Determine the [x, y] coordinate at the center of the cell enclosing the given text.  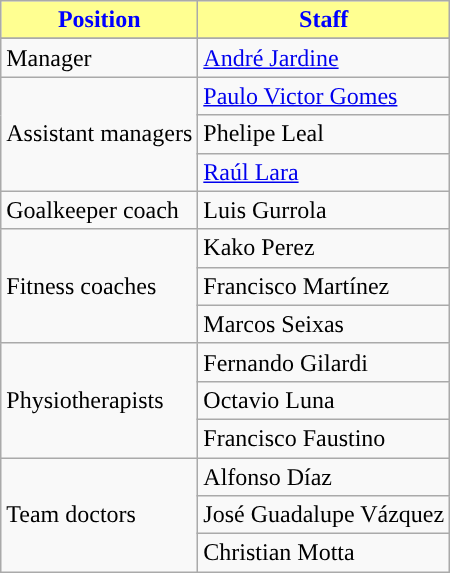
Raúl Lara [324, 172]
Team doctors [100, 515]
Francisco Faustino [324, 438]
Goalkeeper coach [100, 210]
Physiotherapists [100, 400]
Marcos Seixas [324, 324]
Manager [100, 58]
Luis Gurrola [324, 210]
Staff [324, 20]
Alfonso Díaz [324, 477]
Paulo Victor Gomes [324, 96]
Fitness coaches [100, 286]
Assistant managers [100, 134]
Christian Motta [324, 553]
Position [100, 20]
Phelipe Leal [324, 134]
André Jardine [324, 58]
Kako Perez [324, 248]
Fernando Gilardi [324, 362]
José Guadalupe Vázquez [324, 515]
Francisco Martínez [324, 286]
Octavio Luna [324, 400]
